Capture the cell that displays the provided text and extract its [X, Y] central coordinate. 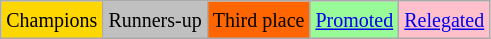
Relegated [444, 20]
Champions [52, 20]
Third place [258, 20]
Runners-up [155, 20]
Promoted [354, 20]
